Return the [x, y] coordinate for the center point of the cell that contains the specified text.  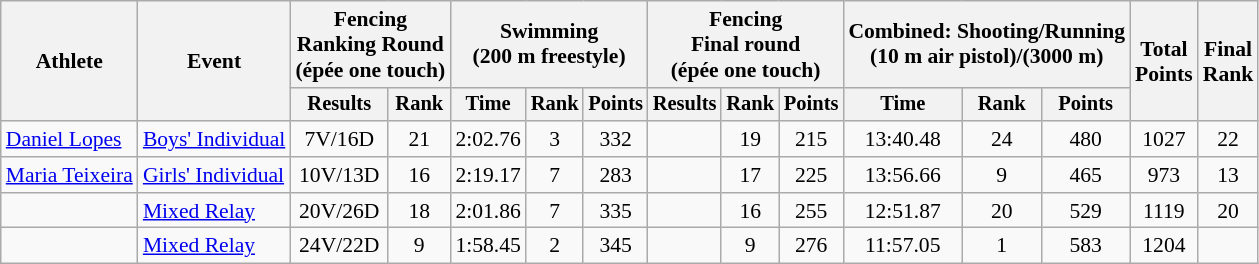
2 [555, 246]
255 [811, 211]
11:57.05 [902, 246]
Boys' Individual [214, 139]
583 [1086, 246]
FencingFinal round(épée one touch) [746, 44]
TotalPoints [1164, 61]
345 [615, 246]
21 [419, 139]
13 [1228, 175]
215 [811, 139]
Girls' Individual [214, 175]
20V/26D [339, 211]
Maria Teixeira [70, 175]
283 [615, 175]
13:40.48 [902, 139]
12:51.87 [902, 211]
2:19.17 [488, 175]
276 [811, 246]
7V/16D [339, 139]
17 [750, 175]
1027 [1164, 139]
FinalRank [1228, 61]
Daniel Lopes [70, 139]
1:58.45 [488, 246]
Swimming(200 m freestyle) [548, 44]
22 [1228, 139]
24V/22D [339, 246]
3 [555, 139]
Athlete [70, 61]
465 [1086, 175]
2:01.86 [488, 211]
18 [419, 211]
FencingRanking Round(épée one touch) [370, 44]
973 [1164, 175]
225 [811, 175]
2:02.76 [488, 139]
10V/13D [339, 175]
529 [1086, 211]
19 [750, 139]
24 [1002, 139]
335 [615, 211]
Event [214, 61]
1119 [1164, 211]
Combined: Shooting/Running(10 m air pistol)/(3000 m) [986, 44]
1204 [1164, 246]
332 [615, 139]
13:56.66 [902, 175]
1 [1002, 246]
480 [1086, 139]
